Detect which cell encompasses the target text, then output its (X, Y) center coordinate. 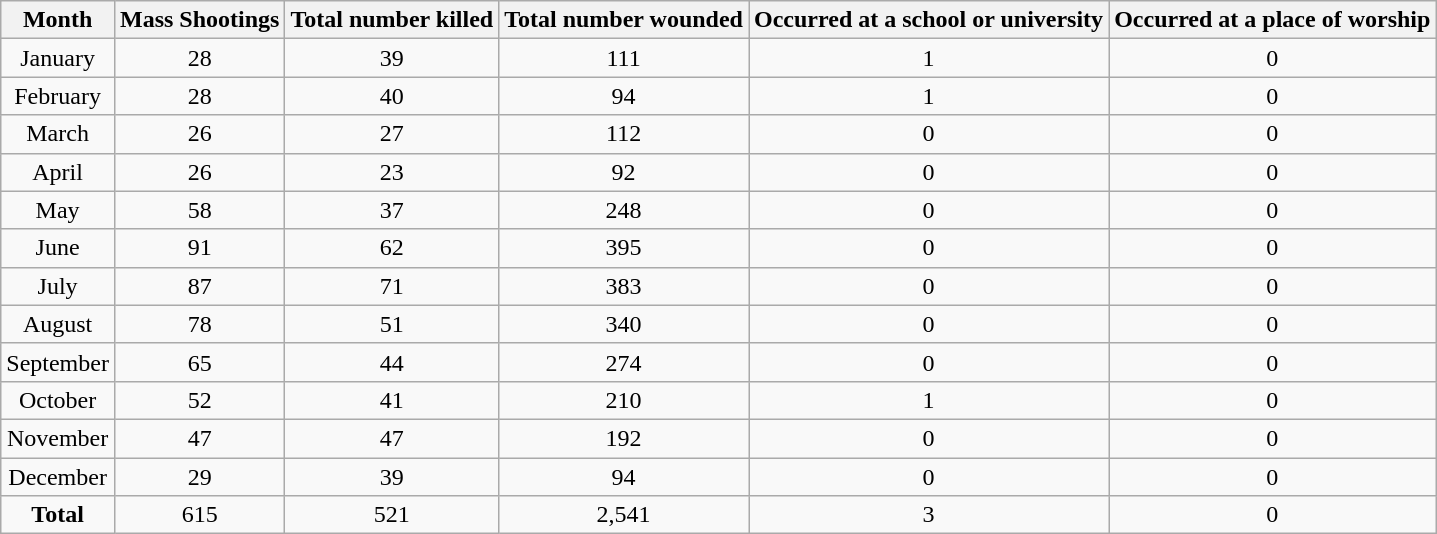
Occurred at a school or university (928, 20)
41 (392, 400)
521 (392, 515)
192 (624, 438)
March (58, 134)
January (58, 58)
340 (624, 324)
Occurred at a place of worship (1272, 20)
40 (392, 96)
52 (199, 400)
65 (199, 362)
111 (624, 58)
58 (199, 210)
Month (58, 20)
91 (199, 248)
395 (624, 248)
71 (392, 286)
November (58, 438)
May (58, 210)
Mass Shootings (199, 20)
August (58, 324)
248 (624, 210)
October (58, 400)
274 (624, 362)
April (58, 172)
29 (199, 477)
87 (199, 286)
383 (624, 286)
September (58, 362)
210 (624, 400)
51 (392, 324)
23 (392, 172)
3 (928, 515)
June (58, 248)
112 (624, 134)
Total number killed (392, 20)
February (58, 96)
Total number wounded (624, 20)
615 (199, 515)
37 (392, 210)
July (58, 286)
44 (392, 362)
62 (392, 248)
78 (199, 324)
2,541 (624, 515)
December (58, 477)
Total (58, 515)
27 (392, 134)
92 (624, 172)
